Capture the cell that displays the provided text and extract its (x, y) central coordinate. 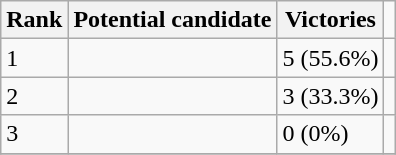
5 (55.6%) (330, 58)
1 (34, 58)
2 (34, 96)
3 (34, 134)
Victories (330, 20)
3 (33.3%) (330, 96)
0 (0%) (330, 134)
Rank (34, 20)
Potential candidate (172, 20)
